Determine the (x, y) coordinate at the center of the cell enclosing the given text.  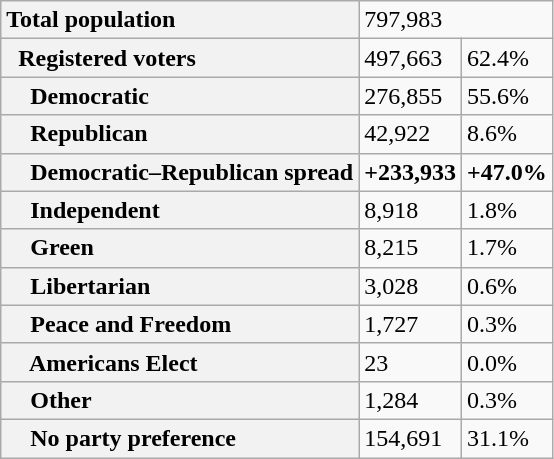
31.1% (506, 438)
1.8% (506, 210)
8.6% (506, 134)
23 (410, 362)
+233,933 (410, 172)
1,284 (410, 400)
Green (180, 248)
1,727 (410, 324)
Americans Elect (180, 362)
Independent (180, 210)
No party preference (180, 438)
Democratic (180, 96)
8,918 (410, 210)
0.6% (506, 286)
1.7% (506, 248)
Peace and Freedom (180, 324)
497,663 (410, 58)
Other (180, 400)
Registered voters (180, 58)
Republican (180, 134)
62.4% (506, 58)
55.6% (506, 96)
797,983 (456, 20)
276,855 (410, 96)
8,215 (410, 248)
Libertarian (180, 286)
42,922 (410, 134)
Democratic–Republican spread (180, 172)
154,691 (410, 438)
3,028 (410, 286)
0.0% (506, 362)
+47.0% (506, 172)
Total population (180, 20)
